Detect which cell encompasses the target text, then output its (X, Y) center coordinate. 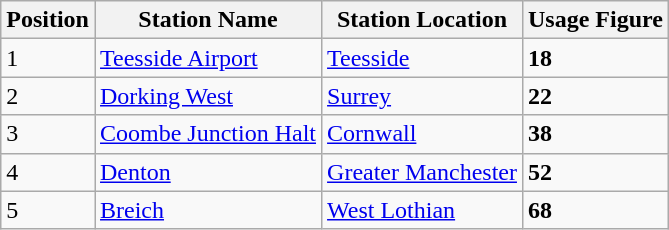
38 (595, 134)
68 (595, 210)
52 (595, 172)
5 (48, 210)
Teesside Airport (208, 58)
1 (48, 58)
Greater Manchester (422, 172)
Position (48, 20)
Breich (208, 210)
Surrey (422, 96)
Dorking West (208, 96)
West Lothian (422, 210)
Station Name (208, 20)
Denton (208, 172)
Coombe Junction Halt (208, 134)
4 (48, 172)
Cornwall (422, 134)
3 (48, 134)
Station Location (422, 20)
22 (595, 96)
Teesside (422, 58)
Usage Figure (595, 20)
18 (595, 58)
2 (48, 96)
